For the text-containing cell, return its midpoint in (X, Y) coordinate format. 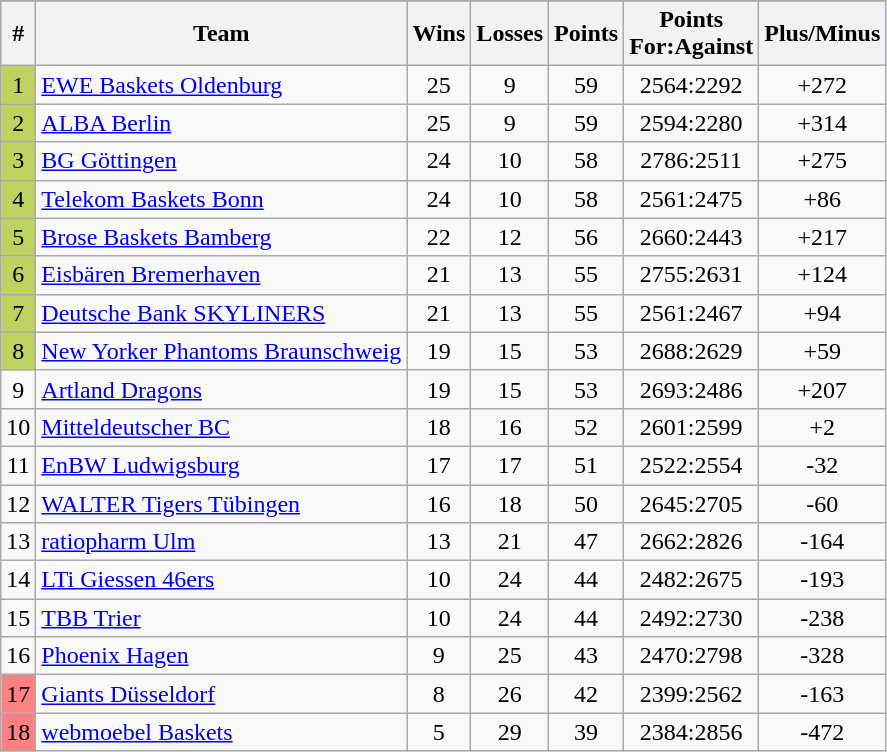
Points (586, 34)
-60 (822, 503)
WALTER Tigers Tübingen (222, 503)
+86 (822, 199)
Plus/Minus (822, 34)
2662:2826 (692, 542)
6 (18, 275)
3 (18, 161)
2482:2675 (692, 580)
2492:2730 (692, 618)
-32 (822, 465)
14 (18, 580)
2601:2599 (692, 427)
Artland Dragons (222, 389)
ALBA Berlin (222, 123)
2688:2629 (692, 351)
2755:2631 (692, 275)
Telekom Baskets Bonn (222, 199)
2645:2705 (692, 503)
2561:2467 (692, 313)
52 (586, 427)
Giants Düsseldorf (222, 694)
webmoebel Baskets (222, 732)
-163 (822, 694)
+217 (822, 237)
Team (222, 34)
-193 (822, 580)
-238 (822, 618)
Wins (439, 34)
+314 (822, 123)
-164 (822, 542)
2693:2486 (692, 389)
ratiopharm Ulm (222, 542)
+275 (822, 161)
2564:2292 (692, 85)
EnBW Ludwigsburg (222, 465)
26 (510, 694)
29 (510, 732)
-472 (822, 732)
-328 (822, 656)
39 (586, 732)
# (18, 34)
2561:2475 (692, 199)
7 (18, 313)
2660:2443 (692, 237)
22 (439, 237)
+272 (822, 85)
42 (586, 694)
2 (18, 123)
2594:2280 (692, 123)
2384:2856 (692, 732)
47 (586, 542)
56 (586, 237)
BG Göttingen (222, 161)
2470:2798 (692, 656)
4 (18, 199)
2399:2562 (692, 694)
2522:2554 (692, 465)
51 (586, 465)
New Yorker Phantoms Braunschweig (222, 351)
EWE Baskets Oldenburg (222, 85)
Losses (510, 34)
50 (586, 503)
Deutsche Bank SKYLINERS (222, 313)
+2 (822, 427)
+207 (822, 389)
LTi Giessen 46ers (222, 580)
+124 (822, 275)
Mitteldeutscher BC (222, 427)
11 (18, 465)
+94 (822, 313)
TBB Trier (222, 618)
Brose Baskets Bamberg (222, 237)
43 (586, 656)
1 (18, 85)
Eisbären Bremerhaven (222, 275)
Points For:Against (692, 34)
+59 (822, 351)
2786:2511 (692, 161)
Phoenix Hagen (222, 656)
